Return [x, y] of the center of cell containing provided text 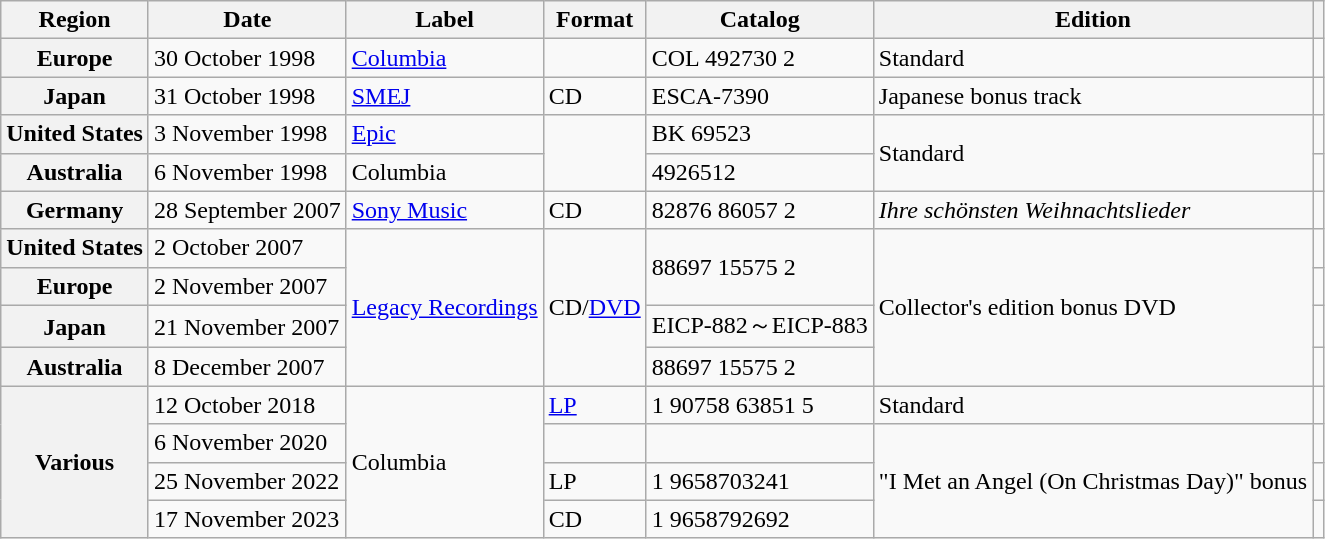
30 October 1998 [247, 58]
Ihre schönsten Weihnachtslieder [1092, 210]
1 9658703241 [760, 481]
1 90758 63851 5 [760, 405]
82876 86057 2 [760, 210]
Label [444, 20]
6 November 1998 [247, 172]
Region [75, 20]
Collector's edition bonus DVD [1092, 308]
Date [247, 20]
6 November 2020 [247, 443]
Germany [75, 210]
3 November 1998 [247, 134]
ESCA-7390 [760, 96]
2 November 2007 [247, 286]
Format [594, 20]
31 October 1998 [247, 96]
SMEJ [444, 96]
17 November 2023 [247, 519]
COL 492730 2 [760, 58]
25 November 2022 [247, 481]
Catalog [760, 20]
8 December 2007 [247, 367]
Various [75, 462]
Sony Music [444, 210]
Epic [444, 134]
12 October 2018 [247, 405]
21 November 2007 [247, 326]
CD/DVD [594, 308]
"I Met an Angel (On Christmas Day)" bonus [1092, 481]
BK 69523 [760, 134]
1 9658792692 [760, 519]
Edition [1092, 20]
EICP-882～EICP-883 [760, 326]
4926512 [760, 172]
Japanese bonus track [1092, 96]
Legacy Recordings [444, 308]
2 October 2007 [247, 248]
28 September 2007 [247, 210]
